Return [X, Y] of the center of cell containing provided text 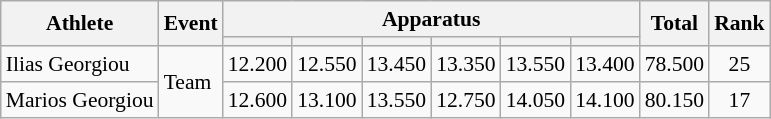
14.050 [536, 100]
Total [674, 24]
12.750 [466, 100]
14.100 [604, 100]
13.100 [326, 100]
12.550 [326, 64]
13.450 [396, 64]
Apparatus [432, 19]
13.350 [466, 64]
80.150 [674, 100]
Marios Georgiou [80, 100]
Event [191, 24]
Athlete [80, 24]
12.200 [258, 64]
78.500 [674, 64]
Team [191, 82]
Rank [740, 24]
17 [740, 100]
Ilias Georgiou [80, 64]
13.400 [604, 64]
25 [740, 64]
12.600 [258, 100]
